Scan for the cell matching the given text and deliver its (X, Y) coordinate at center. 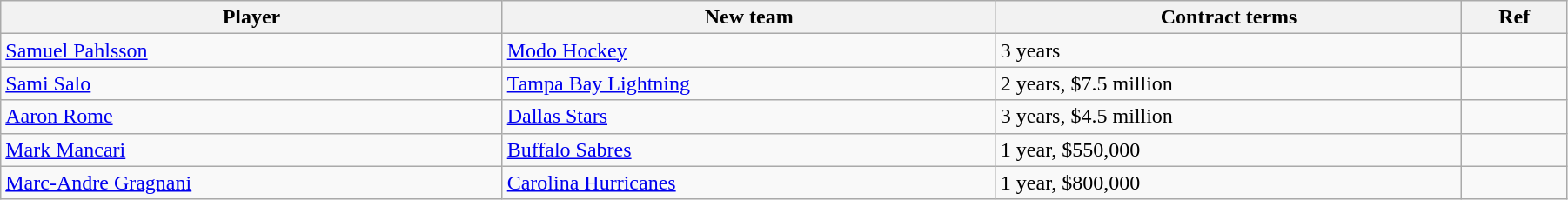
3 years, $4.5 million (1229, 117)
Ref (1514, 17)
Tampa Bay Lightning (748, 83)
Buffalo Sabres (748, 150)
Aaron Rome (251, 117)
3 years (1229, 50)
Modo Hockey (748, 50)
Mark Mancari (251, 150)
Marc-Andre Gragnani (251, 183)
1 year, $800,000 (1229, 183)
2 years, $7.5 million (1229, 83)
Sami Salo (251, 83)
New team (748, 17)
1 year, $550,000 (1229, 150)
Player (251, 17)
Contract terms (1229, 17)
Dallas Stars (748, 117)
Samuel Pahlsson (251, 50)
Carolina Hurricanes (748, 183)
